From the cell containing the given text, extract its center point as (X, Y) coordinate. 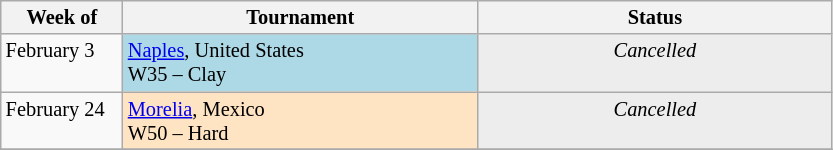
Morelia, Mexico W50 – Hard (300, 121)
February 3 (62, 63)
Week of (62, 17)
Tournament (300, 17)
February 24 (62, 121)
Status (656, 17)
Naples, United States W35 – Clay (300, 63)
